Pinpoint the cell where the given text exists, returning its [x, y] midpoint coordinate. 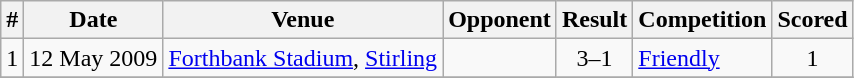
Result [594, 20]
Forthbank Stadium, Stirling [303, 58]
Venue [303, 20]
12 May 2009 [94, 58]
Friendly [702, 58]
Scored [812, 20]
# [12, 20]
Competition [702, 20]
3–1 [594, 58]
Opponent [500, 20]
Date [94, 20]
